Return [x, y] of the center of cell containing provided text 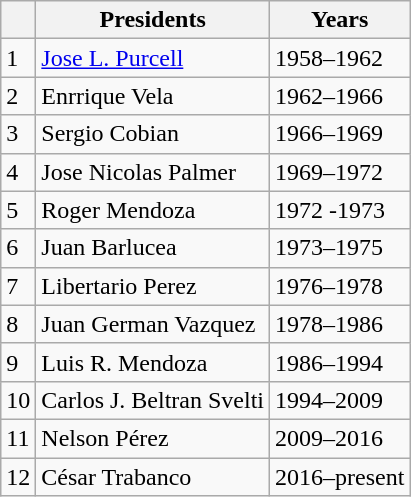
1978–1986 [340, 324]
1973–1975 [340, 248]
1986–1994 [340, 362]
Presidents [153, 20]
6 [18, 248]
1962–1966 [340, 96]
5 [18, 210]
2009–2016 [340, 438]
8 [18, 324]
1966–1969 [340, 134]
3 [18, 134]
9 [18, 362]
1969–1972 [340, 172]
Jose L. Purcell [153, 58]
Jose Nicolas Palmer [153, 172]
Carlos J. Beltran Svelti [153, 400]
1 [18, 58]
Luis R. Mendoza [153, 362]
César Trabanco [153, 477]
2016–present [340, 477]
7 [18, 286]
2 [18, 96]
1972 -1973 [340, 210]
11 [18, 438]
Roger Mendoza [153, 210]
Years [340, 20]
12 [18, 477]
Enrrique Vela [153, 96]
Juan Barlucea [153, 248]
Juan German Vazquez [153, 324]
1958–1962 [340, 58]
Nelson Pérez [153, 438]
4 [18, 172]
10 [18, 400]
1976–1978 [340, 286]
Sergio Cobian [153, 134]
1994–2009 [340, 400]
Libertario Perez [153, 286]
